Locate the cell with the specified text and output its (x, y) center coordinate. 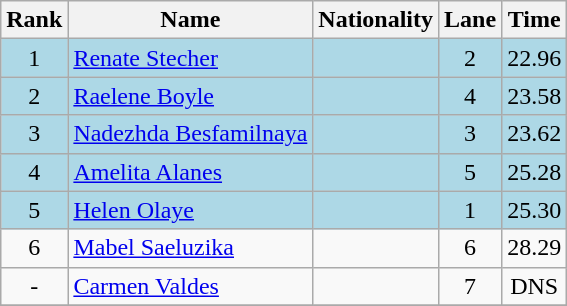
Amelita Alanes (190, 172)
Renate Stecher (190, 58)
DNS (534, 286)
Mabel Saeluzika (190, 248)
Nadezhda Besfamilnaya (190, 134)
25.28 (534, 172)
23.58 (534, 96)
- (34, 286)
22.96 (534, 58)
28.29 (534, 248)
Rank (34, 20)
Name (190, 20)
Nationality (376, 20)
Time (534, 20)
Helen Olaye (190, 210)
Carmen Valdes (190, 286)
25.30 (534, 210)
Raelene Boyle (190, 96)
7 (470, 286)
Lane (470, 20)
23.62 (534, 134)
